Extract the [X, Y] coordinate from the center of the cell holding the provided text.  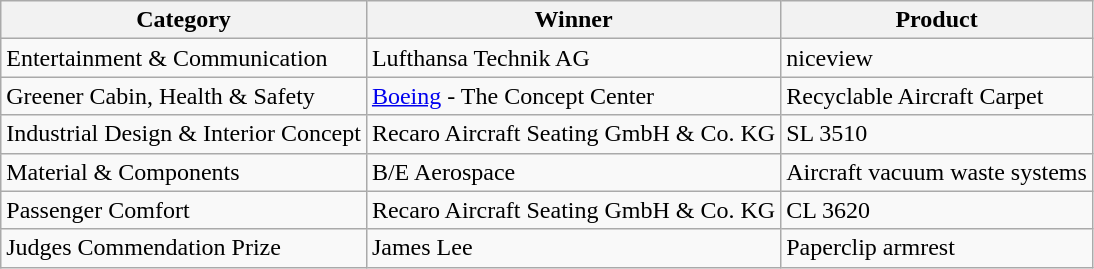
Paperclip armrest [937, 248]
Product [937, 20]
Passenger Comfort [184, 210]
James Lee [573, 248]
Boeing - The Concept Center [573, 96]
Entertainment & Communication [184, 58]
Lufthansa Technik AG [573, 58]
Aircraft vacuum waste systems [937, 172]
Material & Components [184, 172]
SL 3510 [937, 134]
Winner [573, 20]
Judges Commendation Prize [184, 248]
CL 3620 [937, 210]
Industrial Design & Interior Concept [184, 134]
Recyclable Aircraft Carpet [937, 96]
Greener Cabin, Health & Safety [184, 96]
niceview [937, 58]
B/E Aerospace [573, 172]
Category [184, 20]
